Locate the cell with the specified text and output its [X, Y] center coordinate. 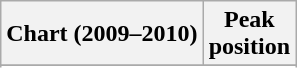
Peakposition [249, 34]
Chart (2009–2010) [102, 34]
